From the cell containing the given text, extract its center point as [X, Y] coordinate. 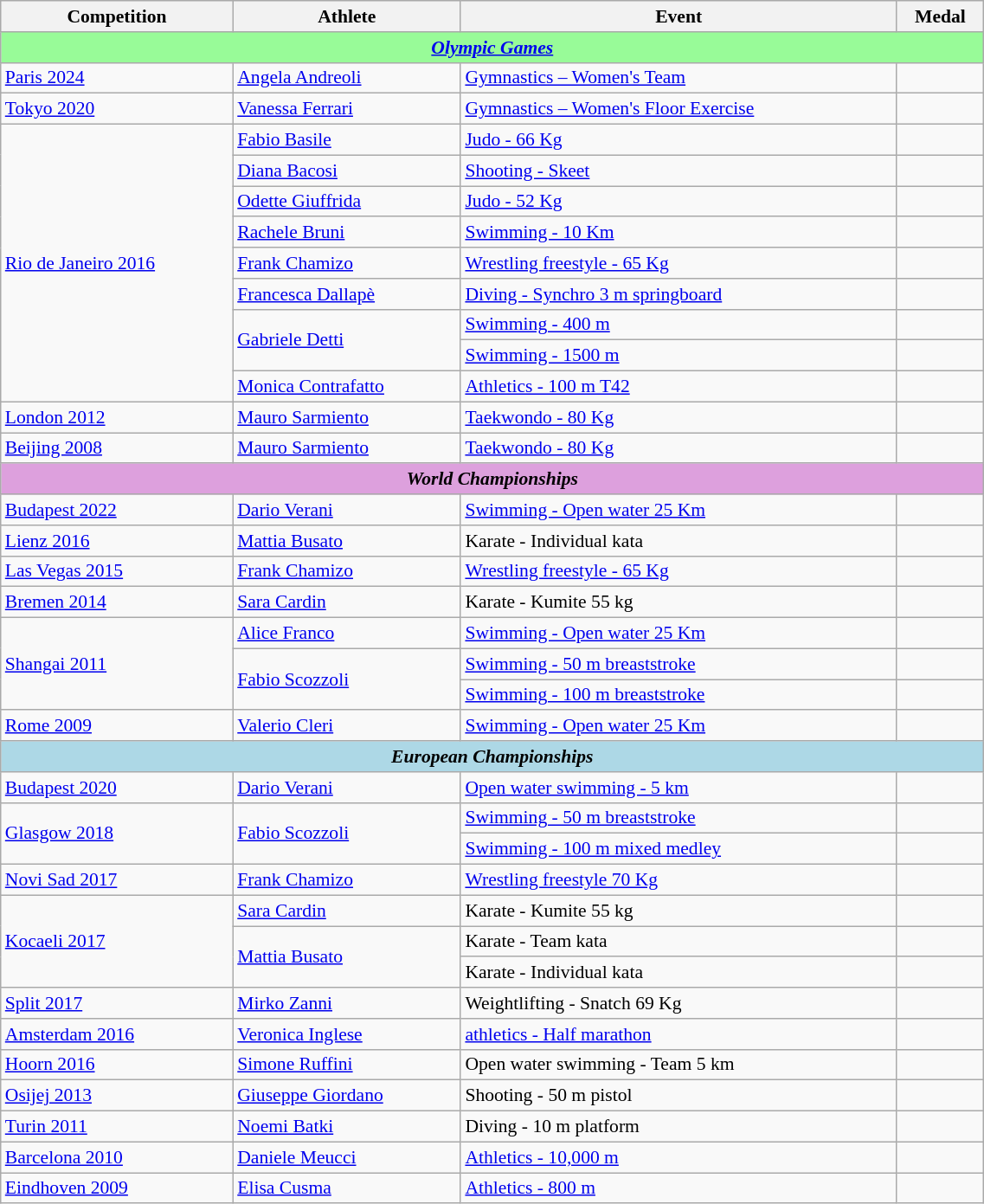
Gymnastics – Women's Team [679, 78]
Gabriele Detti [346, 339]
Judo - 52 Kg [679, 202]
Valerio Cleri [346, 726]
Hoorn 2016 [117, 1065]
Swimming - 100 m breaststroke [679, 695]
Rome 2009 [117, 726]
Swimming - 400 m [679, 325]
Wrestling freestyle 70 Kg [679, 880]
Event [679, 16]
Simone Ruffini [346, 1065]
London 2012 [117, 417]
Swimming - 1500 m [679, 356]
Shooting - Skeet [679, 171]
Vanessa Ferrari [346, 109]
Elisa Cusma [346, 1188]
Osijej 2013 [117, 1096]
Novi Sad 2017 [117, 880]
Shooting - 50 m pistol [679, 1096]
Athletics - 10,000 m [679, 1157]
Tokyo 2020 [117, 109]
Open water swimming - Team 5 km [679, 1065]
Rachele Bruni [346, 233]
Daniele Meucci [346, 1157]
Swimming - 10 Km [679, 233]
Eindhoven 2009 [117, 1188]
Budapest 2020 [117, 788]
Paris 2024 [117, 78]
Fabio Basile [346, 140]
Glasgow 2018 [117, 833]
Giuseppe Giordano [346, 1096]
Medal [940, 16]
Turin 2011 [117, 1127]
Gymnastics – Women's Floor Exercise [679, 109]
Monica Contrafatto [346, 387]
Open water swimming - 5 km [679, 788]
Competition [117, 16]
Weightlifting - Snatch 69 Kg [679, 1003]
Karate - Team kata [679, 942]
Barcelona 2010 [117, 1157]
Judo - 66 Kg [679, 140]
European Championships [492, 757]
Veronica Inglese [346, 1034]
Split 2017 [117, 1003]
Diving - 10 m platform [679, 1127]
Francesca Dallapè [346, 294]
athletics - Half marathon [679, 1034]
Swimming - 100 m mixed medley [679, 849]
Bremen 2014 [117, 602]
Alice Franco [346, 634]
Diving - Synchro 3 m springboard [679, 294]
Angela Andreoli [346, 78]
Amsterdam 2016 [117, 1034]
Athletics - 100 m T42 [679, 387]
Shangai 2011 [117, 665]
Beijing 2008 [117, 448]
World Championships [492, 480]
Budapest 2022 [117, 510]
Noemi Batki [346, 1127]
Rio de Janeiro 2016 [117, 263]
Athlete [346, 16]
Mirko Zanni [346, 1003]
Diana Bacosi [346, 171]
Athletics - 800 m [679, 1188]
Lienz 2016 [117, 541]
Kocaeli 2017 [117, 942]
Las Vegas 2015 [117, 571]
Olympic Games [492, 48]
Odette Giuffrida [346, 202]
